Extract the (x, y) coordinate from the center of the cell holding the provided text.  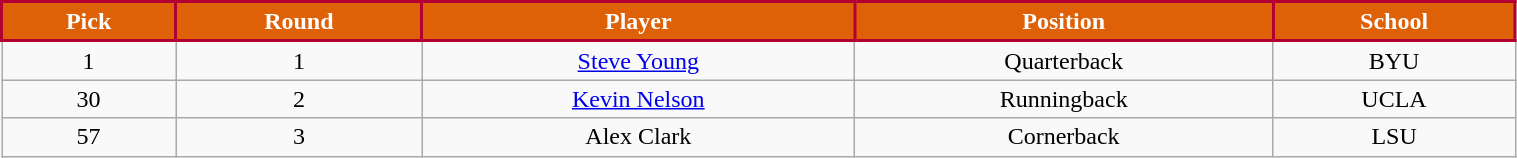
Steve Young (638, 60)
UCLA (1394, 99)
Cornerback (1063, 137)
Kevin Nelson (638, 99)
Round (299, 22)
2 (299, 99)
Alex Clark (638, 137)
Pick (89, 22)
57 (89, 137)
3 (299, 137)
Position (1063, 22)
School (1394, 22)
Runningback (1063, 99)
Player (638, 22)
BYU (1394, 60)
Quarterback (1063, 60)
30 (89, 99)
LSU (1394, 137)
